Identify which cell holds the provided text, then report its [X, Y] central coordinate. 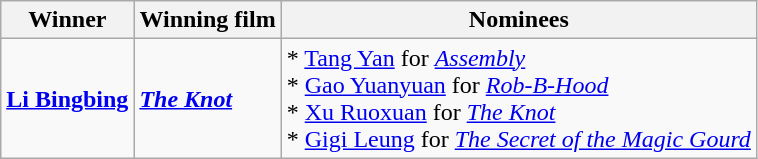
The Knot [208, 98]
* Tang Yan for Assembly * Gao Yuanyuan for Rob-B-Hood * Xu Ruoxuan for The Knot * Gigi Leung for The Secret of the Magic Gourd [518, 98]
Winner [68, 20]
Nominees [518, 20]
Winning film [208, 20]
Li Bingbing [68, 98]
